Locate the cell with the specified text and output its [x, y] center coordinate. 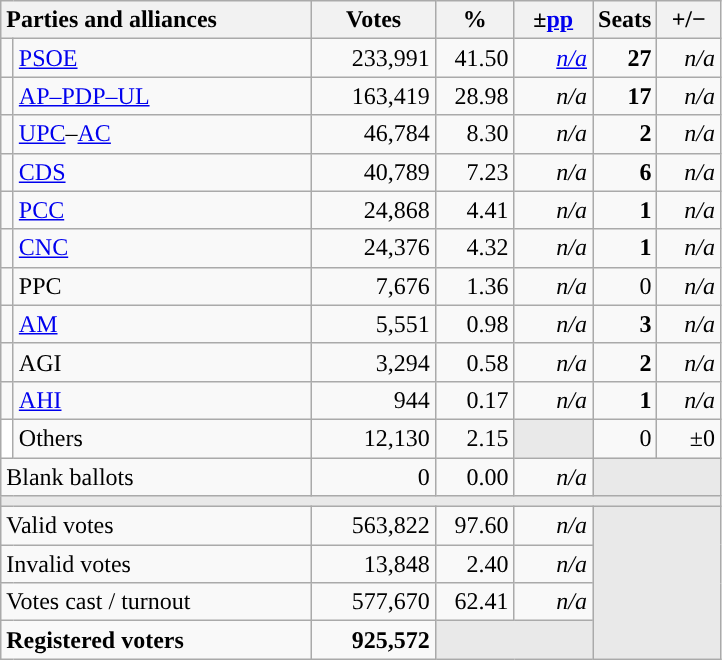
40,789 [374, 172]
5,551 [374, 324]
97.60 [474, 526]
563,822 [374, 526]
CNC [162, 248]
4.41 [474, 210]
Registered voters [156, 640]
Seats [624, 20]
AHI [162, 400]
AM [162, 324]
4.32 [474, 248]
AGI [162, 362]
8.30 [474, 134]
233,991 [374, 58]
28.98 [474, 96]
3 [624, 324]
62.41 [474, 602]
Parties and alliances [156, 20]
944 [374, 400]
PPC [162, 286]
24,868 [374, 210]
2.15 [474, 438]
Votes [374, 20]
24,376 [374, 248]
41.50 [474, 58]
17 [624, 96]
2.40 [474, 564]
27 [624, 58]
+/− [689, 20]
577,670 [374, 602]
163,419 [374, 96]
AP–PDP–UL [162, 96]
±0 [689, 438]
PSOE [162, 58]
7,676 [374, 286]
3,294 [374, 362]
Blank ballots [156, 477]
12,130 [374, 438]
CDS [162, 172]
0.58 [474, 362]
0.00 [474, 477]
Others [162, 438]
Invalid votes [156, 564]
925,572 [374, 640]
7.23 [474, 172]
Valid votes [156, 526]
46,784 [374, 134]
13,848 [374, 564]
PCC [162, 210]
Votes cast / turnout [156, 602]
1.36 [474, 286]
0.17 [474, 400]
±pp [554, 20]
6 [624, 172]
UPC–AC [162, 134]
0.98 [474, 324]
% [474, 20]
